Output the (x, y) coordinate of the center of the cell containing the given text.  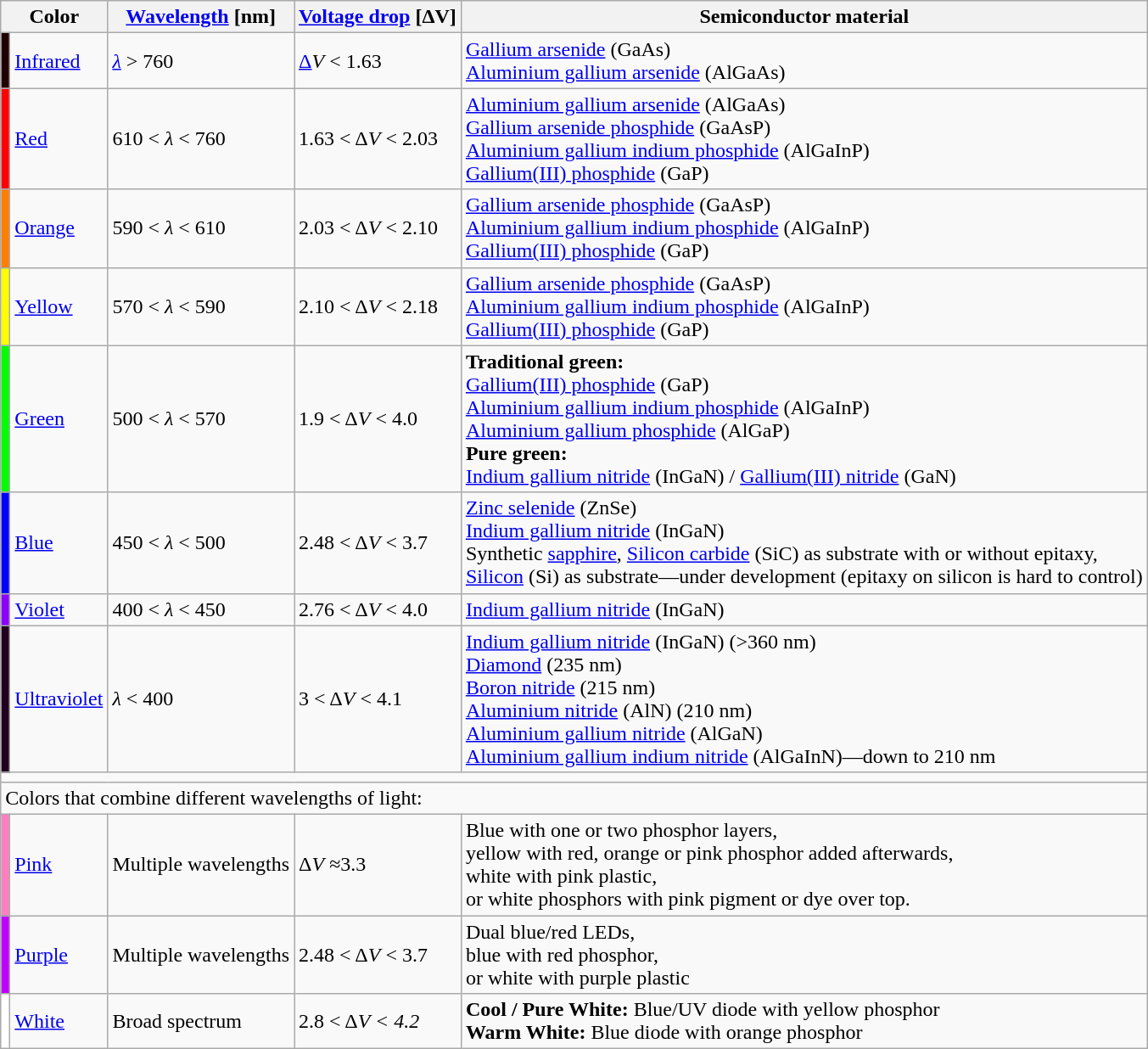
500 < λ < 570 (201, 419)
ΔV ≈3.3 (378, 864)
2.10 < ΔV < 2.18 (378, 306)
450 < λ < 500 (201, 543)
Voltage drop [ΔV] (378, 17)
Cool / Pure White: Blue/UV diode with yellow phosphor Warm White: Blue diode with orange phosphor (804, 1022)
1.63 < ΔV < 2.03 (378, 139)
610 < λ < 760 (201, 139)
Wavelength [nm] (201, 17)
White (59, 1022)
Broad spectrum (201, 1022)
1.9 < ΔV < 4.0 (378, 419)
590 < λ < 610 (201, 228)
Yellow (59, 306)
Pink (59, 864)
ΔV < 1.63 (378, 61)
Aluminium gallium arsenide (AlGaAs)Gallium arsenide phosphide (GaAsP)Aluminium gallium indium phosphide (AlGaInP) Gallium(III) phosphide (GaP) (804, 139)
Indium gallium nitride (InGaN) (804, 609)
Ultraviolet (59, 699)
Infrared (59, 61)
400 < λ < 450 (201, 609)
λ > 760 (201, 61)
λ < 400 (201, 699)
Orange (59, 228)
Blue (59, 543)
2.8 < ΔV < 4.2 (378, 1022)
2.76 < ΔV < 4.0 (378, 609)
Violet (59, 609)
Dual blue/red LEDs, blue with red phosphor, or white with purple plastic (804, 954)
Red (59, 139)
Colors that combine different wavelengths of light: (574, 798)
Color (54, 17)
Green (59, 419)
Gallium arsenide (GaAs) Aluminium gallium arsenide (AlGaAs) (804, 61)
3 < ΔV < 4.1 (378, 699)
Purple (59, 954)
2.03 < ΔV < 2.10 (378, 228)
Semiconductor material (804, 17)
570 < λ < 590 (201, 306)
